Capture the cell that displays the provided text and extract its (X, Y) central coordinate. 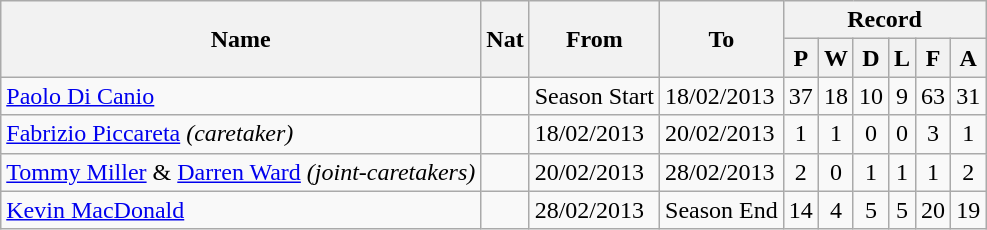
L (902, 58)
Season End (722, 210)
From (594, 39)
18 (836, 96)
19 (968, 210)
Tommy Miller & Darren Ward (joint-caretakers) (241, 172)
4 (836, 210)
37 (800, 96)
Nat (505, 39)
Name (241, 39)
9 (902, 96)
3 (934, 134)
Season Start (594, 96)
20 (934, 210)
63 (934, 96)
Paolo Di Canio (241, 96)
A (968, 58)
F (934, 58)
Record (884, 20)
To (722, 39)
Kevin MacDonald (241, 210)
10 (870, 96)
Fabrizio Piccareta (caretaker) (241, 134)
P (800, 58)
D (870, 58)
W (836, 58)
31 (968, 96)
14 (800, 210)
